Extract the [x, y] coordinate from the center of the cell holding the provided text.  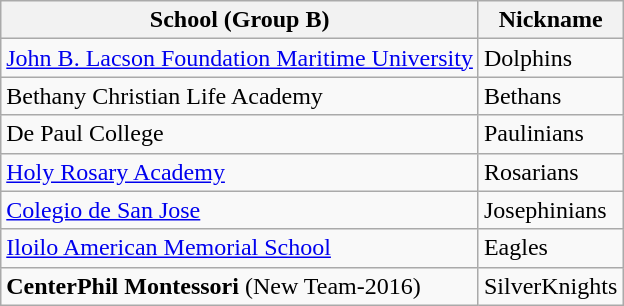
Dolphins [550, 58]
Holy Rosary Academy [240, 172]
Paulinians [550, 134]
Bethany Christian Life Academy [240, 96]
Eagles [550, 248]
Nickname [550, 20]
Colegio de San Jose [240, 210]
SilverKnights [550, 286]
Rosarians [550, 172]
CenterPhil Montessori (New Team-2016) [240, 286]
De Paul College [240, 134]
Iloilo American Memorial School [240, 248]
Bethans [550, 96]
John B. Lacson Foundation Maritime University [240, 58]
School (Group B) [240, 20]
Josephinians [550, 210]
